Output the (x, y) coordinate of the center of the cell containing the given text.  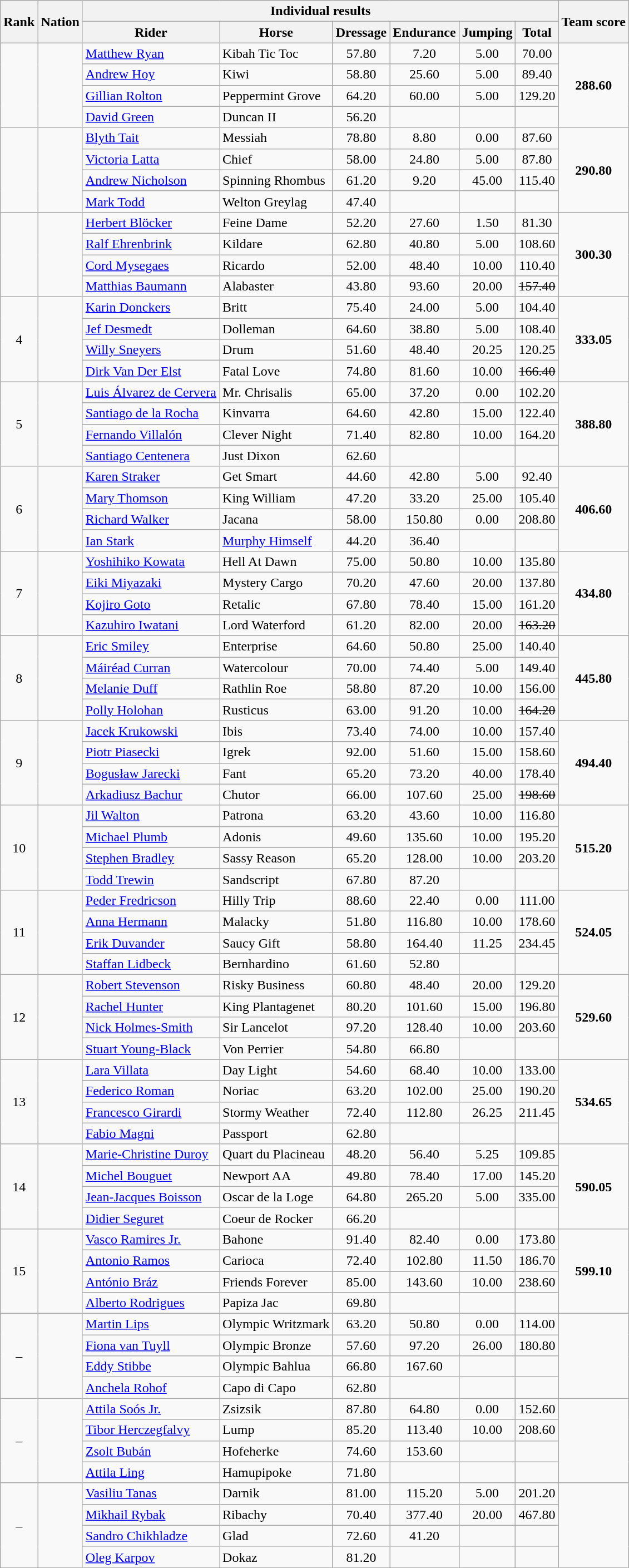
Bogusław Jarecki (151, 773)
15 (19, 1271)
149.40 (537, 668)
47.60 (424, 583)
128.00 (424, 858)
Vasiliu Tanas (151, 1493)
49.60 (361, 837)
82.00 (424, 625)
Dolleman (276, 329)
74.60 (361, 1451)
69.80 (361, 1303)
45.00 (487, 180)
93.60 (424, 287)
1.50 (487, 223)
377.40 (424, 1515)
133.00 (537, 1070)
89.40 (537, 75)
265.20 (424, 1197)
173.80 (537, 1239)
Victoria Latta (151, 159)
Chief (276, 159)
Peder Fredricson (151, 900)
Michael Plumb (151, 837)
Andrew Hoy (151, 75)
388.80 (593, 424)
Staffan Lidbeck (151, 964)
Patrona (276, 816)
Willy Sneyers (151, 350)
Spinning Rhombus (276, 180)
92.40 (537, 477)
Didier Seguret (151, 1218)
109.85 (537, 1155)
164.40 (424, 943)
Blyth Tait (151, 138)
71.40 (361, 435)
Ralf Ehrenbrink (151, 244)
529.60 (593, 1017)
Matthew Ryan (151, 53)
Fabio Magni (151, 1133)
88.60 (361, 900)
Herbert Blöcker (151, 223)
22.40 (424, 900)
Welton Greylag (276, 201)
9.20 (424, 180)
Lord Waterford (276, 625)
Santiago Centenera (151, 456)
195.20 (537, 837)
Sandscript (276, 879)
190.20 (537, 1091)
Adonis (276, 837)
107.60 (424, 795)
56.40 (424, 1155)
11.50 (487, 1260)
494.40 (593, 763)
36.40 (424, 540)
87.60 (537, 138)
201.20 (537, 1493)
166.40 (537, 371)
Kojiro Goto (151, 604)
Ribachy (276, 1515)
111.00 (537, 900)
Attila Soós Jr. (151, 1409)
85.00 (361, 1281)
Watercolour (276, 668)
70.20 (361, 583)
Attila Ling (151, 1472)
26.25 (487, 1112)
81.00 (361, 1493)
Melanie Duff (151, 689)
115.20 (424, 1493)
Alberto Rodrigues (151, 1303)
Just Dixon (276, 456)
196.80 (537, 1007)
108.40 (537, 329)
178.40 (537, 773)
24.80 (424, 159)
Hamupipoke (276, 1472)
590.05 (593, 1186)
145.20 (537, 1176)
Jef Desmedt (151, 329)
Stuart Young-Black (151, 1049)
Sandro Chikhladze (151, 1536)
178.60 (537, 921)
66.20 (361, 1218)
72.60 (361, 1536)
Erik Duvander (151, 943)
156.00 (537, 689)
Mystery Cargo (276, 583)
Olympic Bahlua (276, 1367)
Francesco Girardi (151, 1112)
Papiza Jac (276, 1303)
102.80 (424, 1260)
Friends Forever (276, 1281)
Feine Dame (276, 223)
27.60 (424, 223)
6 (19, 509)
105.40 (537, 498)
114.00 (537, 1324)
Karen Straker (151, 477)
11 (19, 932)
Matthias Baumann (151, 287)
9 (19, 763)
60.80 (361, 985)
Karin Donckers (151, 308)
14 (19, 1186)
Federico Roman (151, 1091)
Alabaster (276, 287)
186.70 (537, 1260)
5.25 (487, 1155)
44.60 (361, 477)
135.60 (424, 837)
91.40 (361, 1239)
8 (19, 678)
Luis Álvarez de Cervera (151, 392)
Chutor (276, 795)
Michel Bouguet (151, 1176)
81.20 (361, 1557)
Anchela Rohof (151, 1388)
73.40 (361, 731)
43.60 (424, 816)
Malacky (276, 921)
Máiréad Curran (151, 668)
101.60 (424, 1007)
238.60 (537, 1281)
26.00 (487, 1345)
104.40 (537, 308)
Zsizsik (276, 1409)
Cord Mysegaes (151, 265)
Piotr Piasecki (151, 752)
Martin Lips (151, 1324)
Dokaz (276, 1557)
68.40 (424, 1070)
Rathlin Roe (276, 689)
Robert Stevenson (151, 985)
Bahone (276, 1239)
153.60 (424, 1451)
37.20 (424, 392)
102.00 (424, 1091)
82.40 (424, 1239)
12 (19, 1017)
62.60 (361, 456)
534.65 (593, 1102)
41.20 (424, 1536)
Mr. Chrisalis (276, 392)
Total (537, 32)
Carioca (276, 1260)
120.25 (537, 350)
Passport (276, 1133)
Clever Night (276, 435)
60.00 (424, 96)
Rank (19, 22)
599.10 (593, 1271)
49.80 (361, 1176)
Zsolt Bubán (151, 1451)
Lump (276, 1430)
King William (276, 498)
Jean-Jacques Boisson (151, 1197)
Kiwi (276, 75)
524.05 (593, 932)
128.40 (424, 1028)
Coeur de Rocker (276, 1218)
Noriac (276, 1091)
Nation (60, 22)
11.25 (487, 943)
Jacek Krukowski (151, 731)
140.40 (537, 647)
7 (19, 593)
Bernhardino (276, 964)
10 (19, 847)
Mikhail Rybak (151, 1515)
Day Light (276, 1070)
Retalic (276, 604)
40.80 (424, 244)
74.00 (424, 731)
150.80 (424, 519)
92.00 (361, 752)
434.80 (593, 593)
167.60 (424, 1367)
Gillian Rolton (151, 96)
51.80 (361, 921)
75.00 (361, 561)
71.80 (361, 1472)
Stephen Bradley (151, 858)
Stormy Weather (276, 1112)
203.60 (537, 1028)
158.60 (537, 752)
75.40 (361, 308)
445.80 (593, 678)
137.80 (537, 583)
64.20 (361, 96)
54.80 (361, 1049)
Kazuhiro Iwatani (151, 625)
Eric Smiley (151, 647)
Messiah (276, 138)
7.20 (424, 53)
52.80 (424, 964)
Enterprise (276, 647)
António Bráz (151, 1281)
152.60 (537, 1409)
467.80 (537, 1515)
406.60 (593, 509)
King Plantagenet (276, 1007)
161.20 (537, 604)
4 (19, 339)
Yoshihiko Kowata (151, 561)
80.20 (361, 1007)
Jumping (487, 32)
Lara Villata (151, 1070)
Kildare (276, 244)
112.80 (424, 1112)
Todd Trewin (151, 879)
Murphy Himself (276, 540)
Anna Hermann (151, 921)
Vasco Ramires Jr. (151, 1239)
57.80 (361, 53)
234.45 (537, 943)
Mary Thomson (151, 498)
115.40 (537, 180)
300.30 (593, 254)
Quart du Placineau (276, 1155)
Fiona van Tuyll (151, 1345)
Get Smart (276, 477)
Arkadiusz Bachur (151, 795)
Oscar de la Loge (276, 1197)
13 (19, 1102)
Capo di Capo (276, 1388)
Von Perrier (276, 1049)
211.45 (537, 1112)
Endurance (424, 32)
44.20 (361, 540)
82.80 (424, 435)
Kibah Tic Toc (276, 53)
208.60 (537, 1430)
Tibor Herczegfalvy (151, 1430)
Marie-Christine Duroy (151, 1155)
38.80 (424, 329)
Richard Walker (151, 519)
Saucy Gift (276, 943)
288.60 (593, 85)
52.20 (361, 223)
25.60 (424, 75)
Ibis (276, 731)
180.80 (537, 1345)
61.60 (361, 964)
40.00 (487, 773)
24.00 (424, 308)
Fernando Villalón (151, 435)
203.20 (537, 858)
78.80 (361, 138)
Santiago de la Rocha (151, 413)
52.00 (361, 265)
Olympic Writzmark (276, 1324)
Igrek (276, 752)
Glad (276, 1536)
David Green (151, 117)
Mark Todd (151, 201)
163.20 (537, 625)
Dirk Van Der Elst (151, 371)
335.00 (537, 1197)
Darnik (276, 1493)
5 (19, 424)
Hilly Trip (276, 900)
47.40 (361, 201)
Dressage (361, 32)
113.40 (424, 1430)
Olympic Bronze (276, 1345)
63.00 (361, 710)
65.00 (361, 392)
110.40 (537, 265)
Jil Walton (151, 816)
108.60 (537, 244)
Ricardo (276, 265)
Newport AA (276, 1176)
Duncan II (276, 117)
Sassy Reason (276, 858)
Antonio Ramos (151, 1260)
Rachel Hunter (151, 1007)
102.20 (537, 392)
91.20 (424, 710)
Hell At Dawn (276, 561)
Andrew Nicholson (151, 180)
43.80 (361, 287)
Ian Stark (151, 540)
Jacana (276, 519)
515.20 (593, 847)
Peppermint Grove (276, 96)
Hofeherke (276, 1451)
Risky Business (276, 985)
Drum (276, 350)
74.40 (424, 668)
Fant (276, 773)
57.60 (361, 1345)
143.60 (424, 1281)
Eddy Stibbe (151, 1367)
Oleg Karpov (151, 1557)
56.20 (361, 117)
85.20 (361, 1430)
Team score (593, 22)
48.20 (361, 1155)
135.80 (537, 561)
208.80 (537, 519)
33.20 (424, 498)
Individual results (320, 11)
Polly Holohan (151, 710)
333.05 (593, 339)
Kinvarra (276, 413)
73.20 (424, 773)
Fatal Love (276, 371)
198.60 (537, 795)
Nick Holmes-Smith (151, 1028)
17.00 (487, 1176)
54.60 (361, 1070)
70.40 (361, 1515)
47.20 (361, 498)
290.80 (593, 170)
Rider (151, 32)
74.80 (361, 371)
66.00 (361, 795)
Horse (276, 32)
81.60 (424, 371)
Eiki Miyazaki (151, 583)
8.80 (424, 138)
122.40 (537, 413)
Britt (276, 308)
20.25 (487, 350)
Sir Lancelot (276, 1028)
Rusticus (276, 710)
81.30 (537, 223)
